Identify which cell holds the provided text, then report its (x, y) central coordinate. 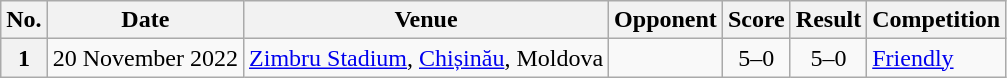
Friendly (936, 58)
Competition (936, 20)
No. (24, 20)
20 November 2022 (145, 58)
1 (24, 58)
Zimbru Stadium, Chișinău, Moldova (426, 58)
Venue (426, 20)
Date (145, 20)
Opponent (666, 20)
Result (828, 20)
Score (756, 20)
